Capture the cell that displays the provided text and extract its (X, Y) central coordinate. 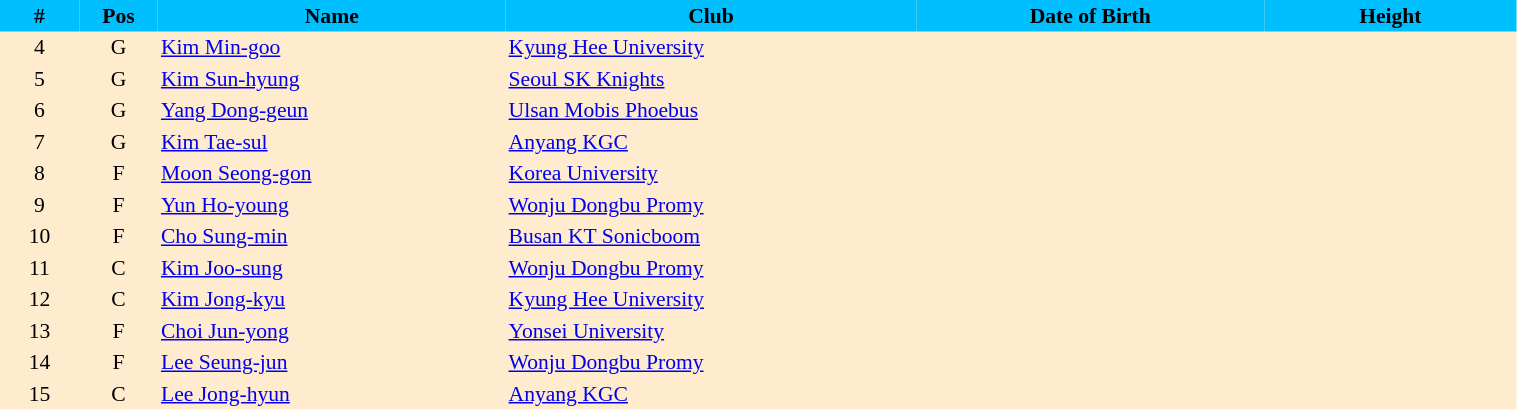
8 (40, 174)
4 (40, 48)
# (40, 16)
Kim Min-goo (332, 48)
10 (40, 236)
Lee Seung-jun (332, 362)
Yonsei University (712, 331)
Kim Sun-hyung (332, 79)
5 (40, 79)
Korea University (712, 174)
Kim Jong-kyu (332, 300)
12 (40, 300)
Yun Ho-young (332, 205)
Moon Seong-gon (332, 174)
Ulsan Mobis Phoebus (712, 110)
6 (40, 110)
Busan KT Sonicboom (712, 236)
7 (40, 142)
Yang Dong-geun (332, 110)
Date of Birth (1090, 16)
9 (40, 205)
Club (712, 16)
14 (40, 362)
Choi Jun-yong (332, 331)
15 (40, 394)
13 (40, 331)
Cho Sung-min (332, 236)
Lee Jong-hyun (332, 394)
Name (332, 16)
Seoul SK Knights (712, 79)
11 (40, 268)
Kim Tae-sul (332, 142)
Pos (118, 16)
Height (1390, 16)
Kim Joo-sung (332, 268)
